From the cell containing the given text, extract its center point as (X, Y) coordinate. 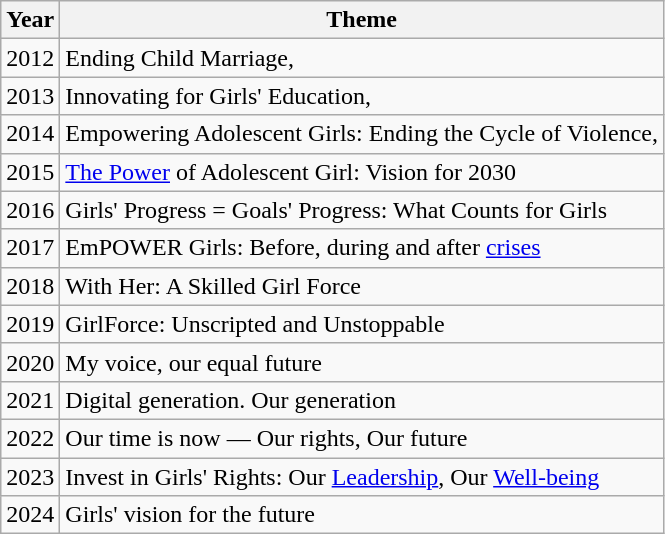
2019 (30, 324)
2012 (30, 58)
Girls' Progress = Goals' Progress: What Counts for Girls (362, 210)
EmPOWER Girls: Before, during and after crises (362, 248)
Girls' vision for the future (362, 515)
Theme (362, 20)
2020 (30, 362)
2021 (30, 400)
With Her: A Skilled Girl Force (362, 286)
Our time is now — Our rights, Our future (362, 438)
The Power of Adolescent Girl: Vision for 2030 (362, 172)
Empowering Adolescent Girls: Ending the Cycle of Violence, (362, 134)
2024 (30, 515)
Digital generation. Our generation (362, 400)
2018 (30, 286)
2022 (30, 438)
Ending Child Marriage, (362, 58)
2016 (30, 210)
2017 (30, 248)
My voice, our equal future (362, 362)
2023 (30, 477)
2013 (30, 96)
Invest in Girls' Rights: Our Leadership, Our Well-being (362, 477)
Innovating for Girls' Education, (362, 96)
Year (30, 20)
GirlForce: Unscripted and Unstoppable (362, 324)
2014 (30, 134)
2015 (30, 172)
